Identify which cell holds the provided text, then report its [x, y] central coordinate. 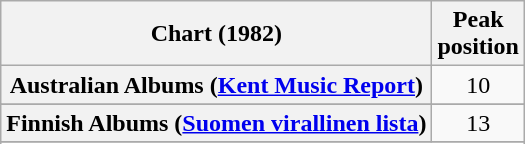
Chart (1982) [216, 34]
Australian Albums (Kent Music Report) [216, 85]
Finnish Albums (Suomen virallinen lista) [216, 123]
Peakposition [478, 34]
10 [478, 85]
13 [478, 123]
